Search for the cell housing the specified text and yield its [X, Y] center coordinate. 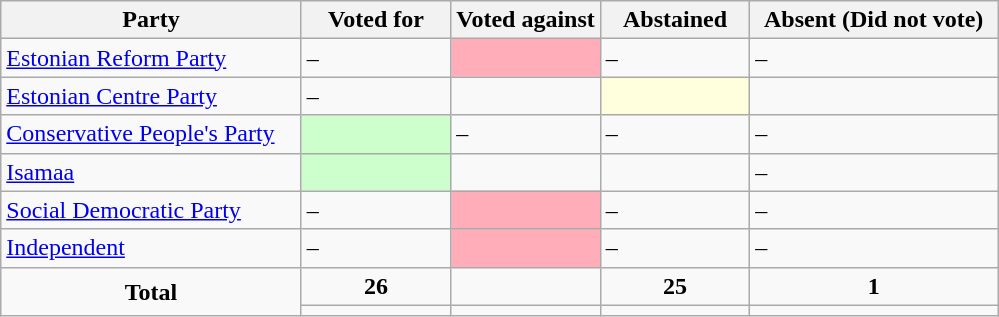
Social Democratic Party [151, 210]
Conservative People's Party [151, 134]
Independent [151, 248]
Estonian Centre Party [151, 96]
Estonian Reform Party [151, 58]
Absent (Did not vote) [874, 20]
Voted against [526, 20]
Party [151, 20]
Isamaa [151, 172]
25 [675, 286]
Total [151, 292]
26 [376, 286]
Abstained [675, 20]
1 [874, 286]
Voted for [376, 20]
